Return the (x, y) coordinate for the center point of the cell that contains the specified text.  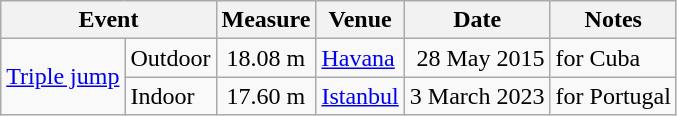
Istanbul (360, 96)
Event (108, 20)
Havana (360, 58)
Triple jump (63, 77)
for Portugal (613, 96)
for Cuba (613, 58)
28 May 2015 (477, 58)
18.08 m (266, 58)
17.60 m (266, 96)
3 March 2023 (477, 96)
Date (477, 20)
Indoor (170, 96)
Outdoor (170, 58)
Measure (266, 20)
Venue (360, 20)
Notes (613, 20)
